Scan for the cell matching the given text and deliver its [X, Y] coordinate at center. 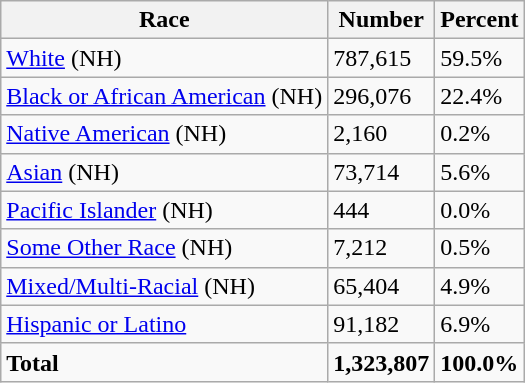
0.2% [480, 134]
6.9% [480, 324]
Some Other Race (NH) [164, 248]
2,160 [382, 134]
Percent [480, 20]
4.9% [480, 286]
5.6% [480, 172]
Total [164, 362]
73,714 [382, 172]
Mixed/Multi-Racial (NH) [164, 286]
22.4% [480, 96]
White (NH) [164, 58]
1,323,807 [382, 362]
Hispanic or Latino [164, 324]
0.0% [480, 210]
296,076 [382, 96]
59.5% [480, 58]
65,404 [382, 286]
100.0% [480, 362]
Asian (NH) [164, 172]
787,615 [382, 58]
7,212 [382, 248]
Number [382, 20]
Pacific Islander (NH) [164, 210]
444 [382, 210]
Native American (NH) [164, 134]
0.5% [480, 248]
91,182 [382, 324]
Black or African American (NH) [164, 96]
Race [164, 20]
